Output the (x, y) coordinate of the center of the cell containing the given text.  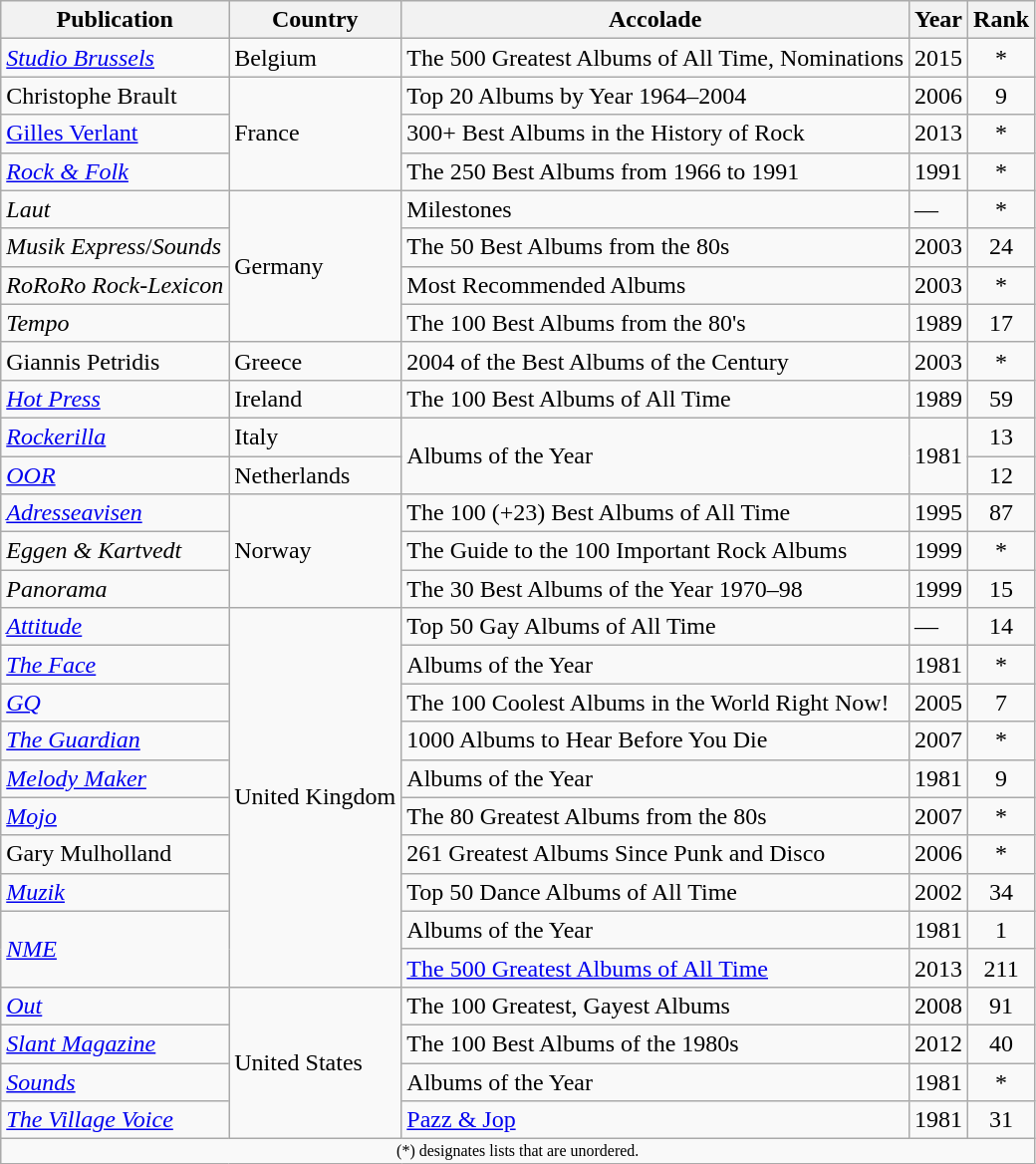
Tempo (116, 323)
Germany (315, 266)
Adresseavisen (116, 513)
Rank (1002, 20)
Attitude (116, 627)
Muzik (116, 892)
87 (1002, 513)
Greece (315, 361)
Year (938, 20)
Slant Magazine (116, 1043)
Top 50 Gay Albums of All Time (655, 627)
The 80 Greatest Albums from the 80s (655, 816)
Most Recommended Albums (655, 285)
The Face (116, 665)
300+ Best Albums in the History of Rock (655, 134)
The 250 Best Albums from 1966 to 1991 (655, 171)
Sounds (116, 1081)
2002 (938, 892)
Top 50 Dance Albums of All Time (655, 892)
91 (1002, 1006)
The 100 Best Albums from the 80's (655, 323)
Panorama (116, 589)
211 (1002, 968)
Italy (315, 436)
2005 (938, 703)
12 (1002, 475)
34 (1002, 892)
The 100 Coolest Albums in the World Right Now! (655, 703)
Studio Brussels (116, 58)
Gilles Verlant (116, 134)
The 500 Greatest Albums of All Time (655, 968)
The 30 Best Albums of the Year 1970–98 (655, 589)
Milestones (655, 209)
United Kingdom (315, 797)
Giannis Petridis (116, 361)
31 (1002, 1120)
OOR (116, 475)
Christophe Brault (116, 96)
Musik Express/Sounds (116, 247)
1 (1002, 930)
Top 20 Albums by Year 1964–2004 (655, 96)
15 (1002, 589)
GQ (116, 703)
Belgium (315, 58)
1000 Albums to Hear Before You Die (655, 740)
The 100 Best Albums of the 1980s (655, 1043)
NME (116, 949)
The Village Voice (116, 1120)
The Guide to the 100 Important Rock Albums (655, 551)
The 100 (+23) Best Albums of All Time (655, 513)
The 100 Greatest, Gayest Albums (655, 1006)
2004 of the Best Albums of the Century (655, 361)
Norway (315, 551)
Hot Press (116, 399)
Out (116, 1006)
Ireland (315, 399)
The Guardian (116, 740)
14 (1002, 627)
Eggen & Kartvedt (116, 551)
Gary Mulholland (116, 854)
1991 (938, 171)
Laut (116, 209)
1995 (938, 513)
2012 (938, 1043)
261 Greatest Albums Since Punk and Disco (655, 854)
United States (315, 1062)
Pazz & Jop (655, 1120)
40 (1002, 1043)
RoRoRo Rock-Lexicon (116, 285)
24 (1002, 247)
59 (1002, 399)
17 (1002, 323)
The 50 Best Albums from the 80s (655, 247)
Country (315, 20)
The 100 Best Albums of All Time (655, 399)
7 (1002, 703)
Melody Maker (116, 778)
2015 (938, 58)
(*) designates lists that are unordered. (518, 1151)
Rockerilla (116, 436)
13 (1002, 436)
Rock & Folk (116, 171)
2008 (938, 1006)
The 500 Greatest Albums of All Time, Nominations (655, 58)
Netherlands (315, 475)
Publication (116, 20)
France (315, 134)
Mojo (116, 816)
Accolade (655, 20)
